Capture the cell that displays the provided text and extract its (X, Y) central coordinate. 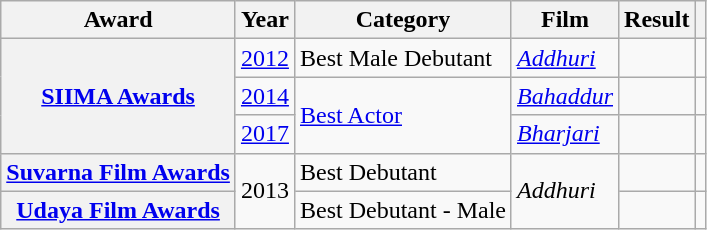
Bharjari (564, 134)
SIIMA Awards (118, 96)
Suvarna Film Awards (118, 172)
Udaya Film Awards (118, 210)
Best Actor (402, 115)
Result (657, 20)
Best Male Debutant (402, 58)
Award (118, 20)
2017 (264, 134)
Category (402, 20)
2013 (264, 191)
Best Debutant (402, 172)
Year (264, 20)
Film (564, 20)
2012 (264, 58)
Best Debutant - Male (402, 210)
2014 (264, 96)
Bahaddur (564, 96)
